Scan for the cell matching the given text and deliver its (X, Y) coordinate at center. 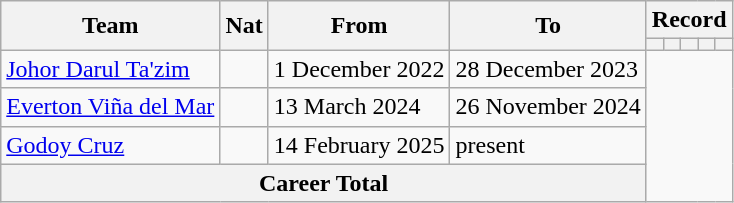
26 November 2024 (548, 107)
Team (110, 26)
13 March 2024 (359, 107)
Everton Viña del Mar (110, 107)
1 December 2022 (359, 69)
Career Total (324, 183)
Johor Darul Ta'zim (110, 69)
Godoy Cruz (110, 145)
Nat (244, 26)
From (359, 26)
28 December 2023 (548, 69)
Record (689, 20)
To (548, 26)
14 February 2025 (359, 145)
present (548, 145)
